Return (x, y) of the center of cell containing provided text 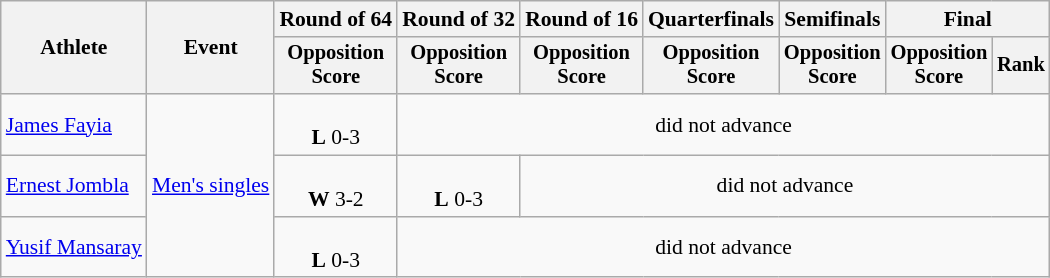
Athlete (74, 48)
Quarterfinals (711, 19)
Round of 64 (336, 19)
Final (968, 19)
Event (210, 48)
W 3-2 (336, 186)
Round of 32 (458, 19)
Men's singles (210, 186)
Ernest Jombla (74, 186)
Rank (1021, 66)
Yusif Mansaray (74, 248)
Semifinals (832, 19)
Round of 16 (582, 19)
James Fayia (74, 124)
